Identify which cell holds the provided text, then report its [X, Y] central coordinate. 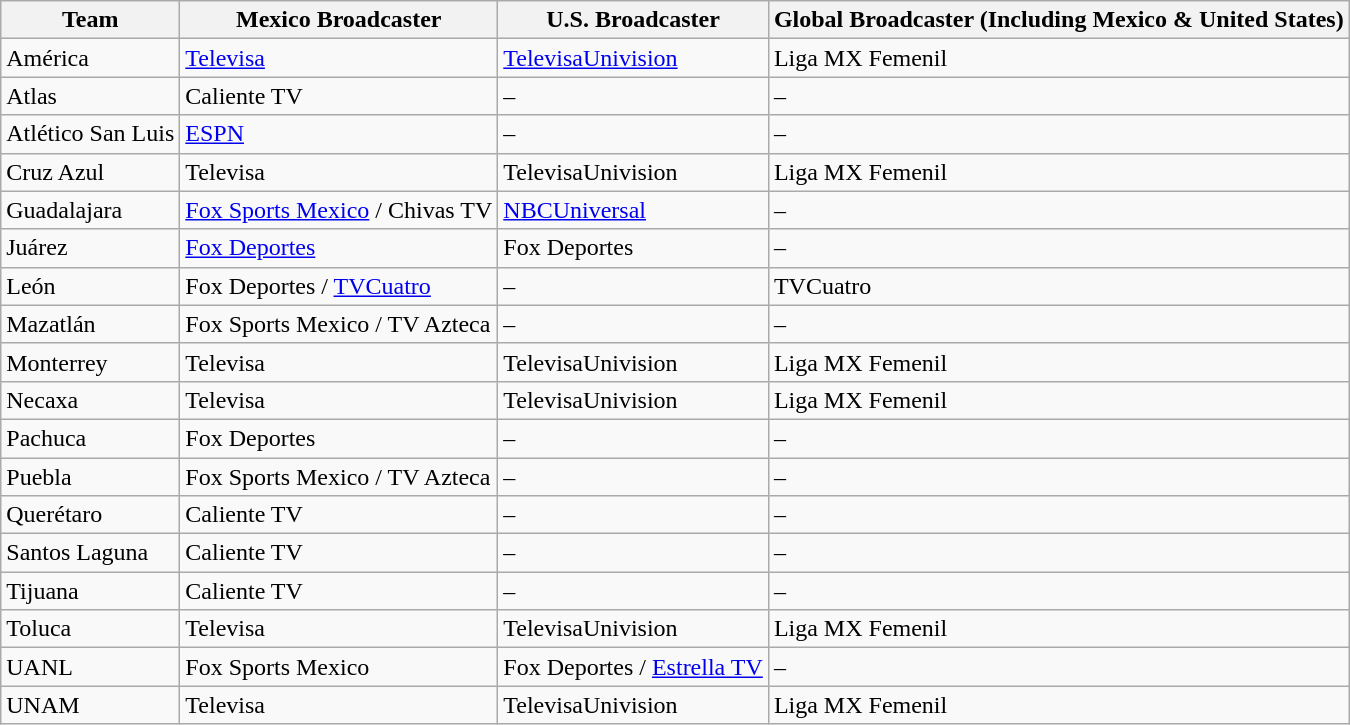
Fox Deportes / TVCuatro [339, 286]
Atlético San Luis [90, 134]
Santos Laguna [90, 553]
Toluca [90, 629]
Monterrey [90, 362]
Fox Deportes / Estrella TV [634, 667]
Mazatlán [90, 324]
NBCUniversal [634, 210]
ESPN [339, 134]
TVCuatro [1058, 286]
Atlas [90, 96]
Mexico Broadcaster [339, 20]
Querétaro [90, 515]
U.S. Broadcaster [634, 20]
UNAM [90, 705]
Necaxa [90, 400]
Juárez [90, 248]
UANL [90, 667]
Pachuca [90, 438]
Cruz Azul [90, 172]
Tijuana [90, 591]
León [90, 286]
Team [90, 20]
Global Broadcaster (Including Mexico & United States) [1058, 20]
Fox Sports Mexico [339, 667]
Puebla [90, 477]
Guadalajara [90, 210]
Fox Sports Mexico / Chivas TV [339, 210]
América [90, 58]
